Output the [x, y] coordinate of the center of the cell containing the given text.  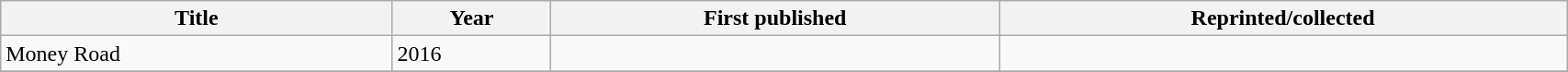
Money Road [197, 54]
Reprinted/collected [1283, 18]
Title [197, 18]
Year [472, 18]
First published [775, 18]
2016 [472, 54]
